Return [x, y] of the center of cell containing provided text 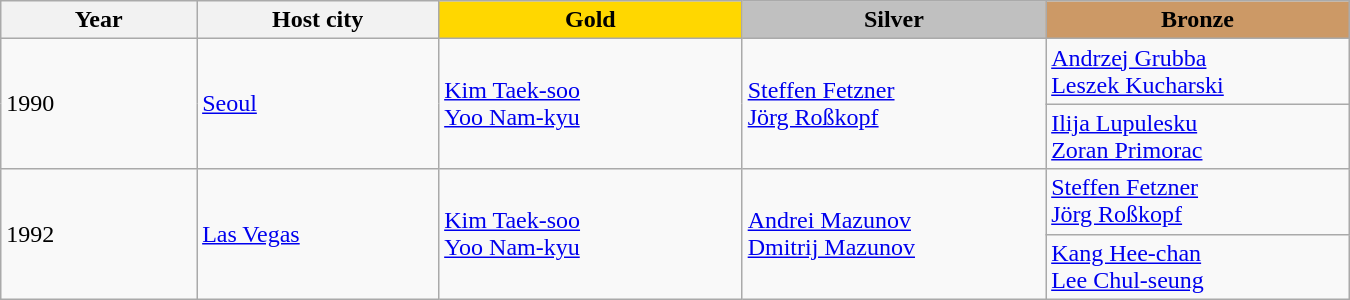
Gold [591, 20]
1992 [99, 234]
Seoul [318, 104]
Las Vegas [318, 234]
Kang Hee-chan Lee Chul-seung [1198, 266]
Silver [894, 20]
Ilija Lupulesku Zoran Primorac [1198, 136]
1990 [99, 104]
Host city [318, 20]
Year [99, 20]
Andrzej Grubba Leszek Kucharski [1198, 72]
Andrei Mazunov Dmitrij Mazunov [894, 234]
Bronze [1198, 20]
